Locate the cell with the specified text and output its [X, Y] center coordinate. 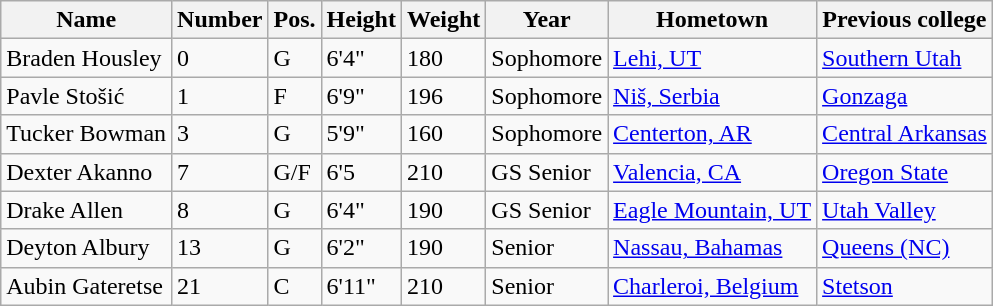
G/F [294, 172]
Pos. [294, 20]
160 [443, 134]
21 [220, 286]
196 [443, 96]
3 [220, 134]
6'9" [361, 96]
Number [220, 20]
Southern Utah [905, 58]
180 [443, 58]
Charleroi, Belgium [712, 286]
Eagle Mountain, UT [712, 210]
8 [220, 210]
F [294, 96]
Year [547, 20]
Drake Allen [86, 210]
Pavle Stošić [86, 96]
Aubin Gateretse [86, 286]
Height [361, 20]
Central Arkansas [905, 134]
Gonzaga [905, 96]
0 [220, 58]
Tucker Bowman [86, 134]
Name [86, 20]
Valencia, CA [712, 172]
7 [220, 172]
Dexter Akanno [86, 172]
6'2" [361, 248]
Deyton Albury [86, 248]
Niš, Serbia [712, 96]
13 [220, 248]
Lehi, UT [712, 58]
Nassau, Bahamas [712, 248]
Oregon State [905, 172]
Weight [443, 20]
Stetson [905, 286]
Utah Valley [905, 210]
C [294, 286]
Previous college [905, 20]
Braden Housley [86, 58]
Hometown [712, 20]
6'5 [361, 172]
1 [220, 96]
Centerton, AR [712, 134]
5'9" [361, 134]
6'11" [361, 286]
Queens (NC) [905, 248]
